Provide the (X, Y) coordinate of the cell's center where the given text is located.  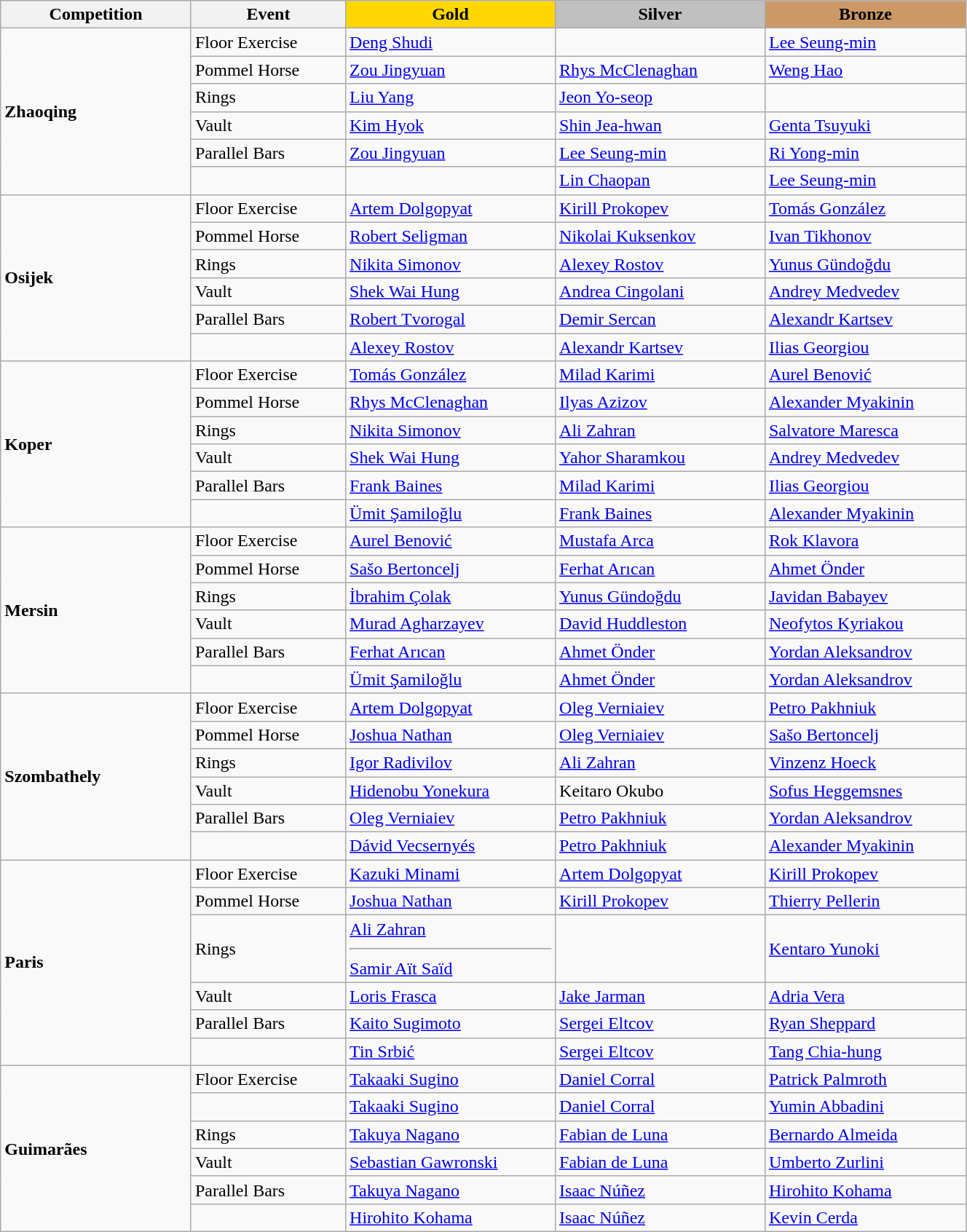
Javidan Babayev (865, 596)
Silver (660, 15)
Ilyas Azizov (660, 403)
Ri Yong-min (865, 153)
Osijek (96, 277)
Loris Frasca (451, 996)
Ali Zahran Samir Aït Saïd (451, 949)
Igor Radivilov (451, 762)
Tin Srbić (451, 1051)
Koper (96, 444)
Mustafa Arca (660, 541)
Ivan Tikhonov (865, 236)
Bronze (865, 15)
Keitaro Okubo (660, 790)
Kentaro Yunoki (865, 949)
Lin Chaopan (660, 181)
Yahor Sharamkou (660, 458)
Rok Klavora (865, 541)
Jeon Yo-seop (660, 98)
Neofytos Kyriakou (865, 624)
Sebastian Gawronski (451, 1162)
Mersin (96, 610)
Vinzenz Hoeck (865, 762)
Robert Seligman (451, 236)
Patrick Palmroth (865, 1079)
Liu Yang (451, 98)
Shin Jea-hwan (660, 125)
Event (268, 15)
İbrahim Çolak (451, 596)
Gold (451, 15)
Andrea Cingolani (660, 291)
Sofus Heggemsnes (865, 790)
Dávid Vecsernyés (451, 846)
Jake Jarman (660, 996)
Salvatore Maresca (865, 430)
Szombathely (96, 776)
Ryan Sheppard (865, 1024)
Demir Sercan (660, 319)
Competition (96, 15)
Tang Chia-hung (865, 1051)
Kazuki Minami (451, 874)
Kim Hyok (451, 125)
Genta Tsuyuki (865, 125)
Thierry Pellerin (865, 901)
Paris (96, 963)
Murad Agharzayev (451, 624)
Umberto Zurlini (865, 1162)
Hidenobu Yonekura (451, 790)
Bernardo Almeida (865, 1134)
Nikolai Kuksenkov (660, 236)
Deng Shudi (451, 42)
Kaito Sugimoto (451, 1024)
David Huddleston (660, 624)
Kevin Cerda (865, 1217)
Weng Hao (865, 70)
Adria Vera (865, 996)
Zhaoqing (96, 111)
Guimarães (96, 1148)
Robert Tvorogal (451, 319)
Yumin Abbadini (865, 1107)
